Return the (x, y) coordinate for the center point of the cell that contains the specified text.  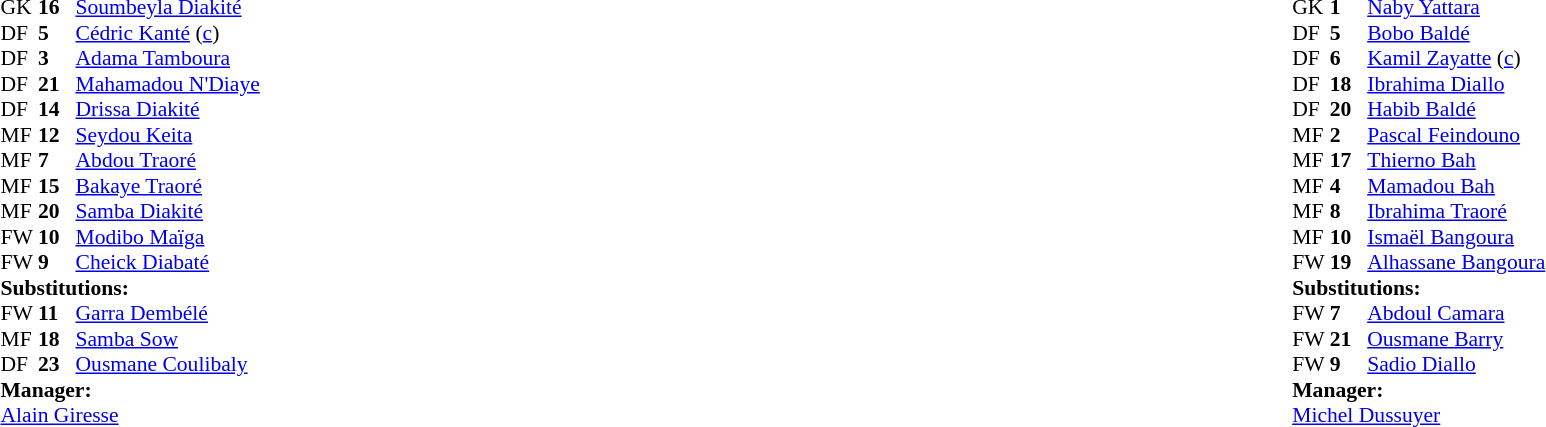
Abdoul Camara (1456, 313)
4 (1349, 186)
14 (57, 109)
23 (57, 365)
Mamadou Bah (1456, 186)
12 (57, 135)
Samba Sow (168, 339)
Cheick Diabaté (168, 263)
Modibo Maïga (168, 237)
Garra Dembélé (168, 313)
Abdou Traoré (168, 161)
Bakaye Traoré (168, 186)
Cédric Kanté (c) (168, 33)
Kamil Zayatte (c) (1456, 59)
Ousmane Barry (1456, 339)
17 (1349, 161)
Mahamadou N'Diaye (168, 84)
15 (57, 186)
3 (57, 59)
6 (1349, 59)
Alhassane Bangoura (1456, 263)
Adama Tamboura (168, 59)
Seydou Keita (168, 135)
11 (57, 313)
Samba Diakité (168, 211)
Ousmane Coulibaly (168, 365)
19 (1349, 263)
Thierno Bah (1456, 161)
Ismaël Bangoura (1456, 237)
Ibrahima Traoré (1456, 211)
2 (1349, 135)
Drissa Diakité (168, 109)
Bobo Baldé (1456, 33)
Ibrahima Diallo (1456, 84)
Habib Baldé (1456, 109)
8 (1349, 211)
Sadio Diallo (1456, 365)
Pascal Feindouno (1456, 135)
